Return (X, Y) of the center of cell containing provided text 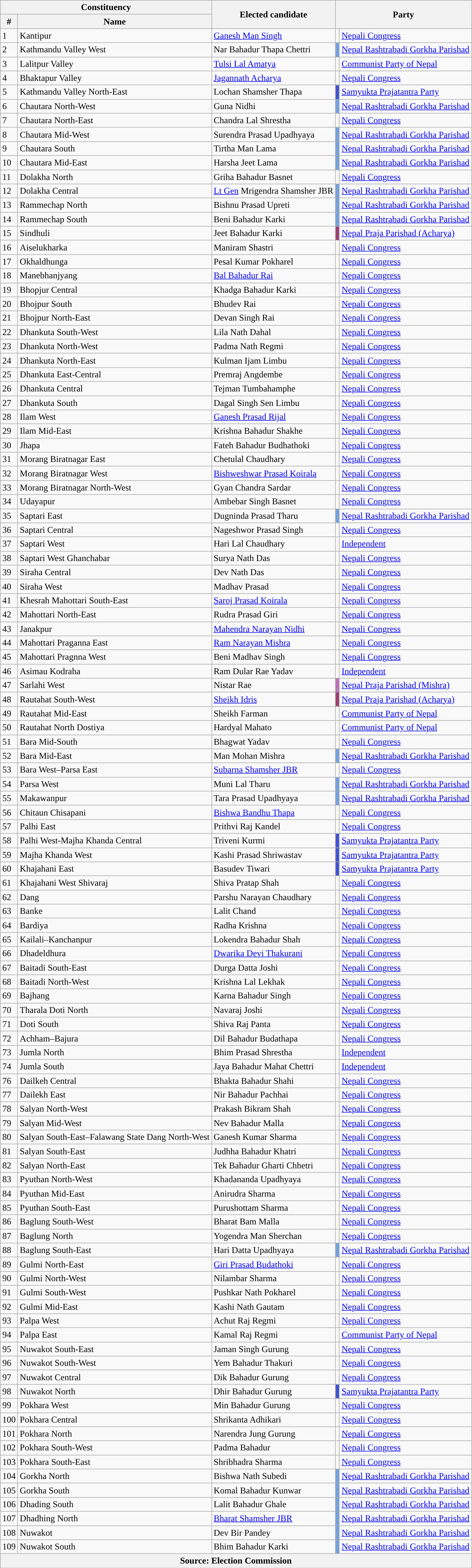
53 (9, 770)
59 (9, 854)
Ganesh Man Singh (273, 36)
Bhaktapur Valley (115, 78)
Dhankuta South (115, 403)
Dev Nath Das (273, 572)
Pokhara South-West (115, 1448)
Nilambar Sharma (273, 1278)
17 (9, 262)
Khadga Bahadur Karki (273, 290)
Dhir Bahadur Gurung (273, 1391)
70 (9, 1010)
74 (9, 1066)
73 (9, 1052)
97 (9, 1377)
Dhankuta Central (115, 388)
Hari Lal Chaudhary (273, 544)
Salyan North-East (115, 1165)
Ilam Mid-East (115, 431)
Chautara South (115, 148)
Lalit Chand (273, 911)
93 (9, 1321)
Lokendra Bahadur Shah (273, 939)
Tara Prasad Upadhyaya (273, 798)
33 (9, 488)
Gorkha South (115, 1490)
Rautahat Mid-East (115, 714)
88 (9, 1250)
Triveni Kurmi (273, 840)
Jagannath Acharya (273, 78)
Name (115, 22)
60 (9, 869)
92 (9, 1306)
Chautara Mid-West (115, 134)
Jeet Bahadur Karki (273, 233)
Komal Bahadur Kunwar (273, 1490)
Man Mohan Mishra (273, 756)
Dhankuta North-East (115, 360)
Salyan Mid-West (115, 1123)
40 (9, 586)
Jaman Singh Gurung (273, 1349)
19 (9, 290)
Mahottari North-East (115, 614)
Dhadhing North (115, 1518)
Pyuthan North-West (115, 1180)
Dailkeh Central (115, 1081)
16 (9, 247)
Morang Biratnagar West (115, 473)
Chautara Mid-East (115, 163)
Padma Bahadur (273, 1448)
Bishweshwar Prasad Koirala (273, 473)
Bara West–Parsa East (115, 770)
Bhagwat Yadav (273, 742)
Saptari Central (115, 530)
Dolakha North (115, 177)
Source: Election Commission (236, 1561)
Basudev Tiwari (273, 869)
45 (9, 657)
Yem Bahadur Thakuri (273, 1363)
85 (9, 1208)
31 (9, 459)
Constituency (106, 7)
Sheikh Farman (273, 714)
Majha Khanda West (115, 854)
Nuwakot South-East (115, 1349)
Nepal Praja Parishad (Mishra) (406, 685)
100 (9, 1420)
Palpa West (115, 1321)
Prakash Bikram Shah (273, 1109)
Salyan North-West (115, 1109)
Chetulal Chaudhary (273, 459)
99 (9, 1405)
Kamal Raj Regmi (273, 1335)
44 (9, 643)
Achut Raj Regmi (273, 1321)
76 (9, 1081)
14 (9, 219)
106 (9, 1504)
Kathmandu Valley North-East (115, 92)
36 (9, 530)
Pyuthan Mid-East (115, 1194)
109 (9, 1547)
Parshu Narayan Chaudhary (273, 897)
Doti South (115, 1024)
80 (9, 1137)
Shribhadra Sharma (273, 1462)
Rautahat South-West (115, 699)
Beni Bahadur Karki (273, 219)
Dolakha Central (115, 191)
Pesal Kumar Pokharel (273, 262)
Nistar Rae (273, 685)
20 (9, 304)
Khajahani East (115, 869)
Saptari West (115, 544)
5 (9, 92)
Dik Bahadur Gurung (273, 1377)
Okhaldhunga (115, 262)
77 (9, 1095)
Dhadeldhura (115, 954)
Beni Madhav Singh (273, 657)
104 (9, 1476)
Gulmi South-West (115, 1292)
Durga Datta Joshi (273, 968)
Kathmandu Valley West (115, 50)
Kulman Ijam Limbu (273, 360)
Chitaun Chisapani (115, 812)
Palhi East (115, 826)
103 (9, 1462)
91 (9, 1292)
61 (9, 883)
Dhading South (115, 1504)
Gulmi Mid-East (115, 1306)
Rammechap South (115, 219)
90 (9, 1278)
Bishwa Bandhu Thapa (273, 812)
6 (9, 106)
Dhankuta East-Central (115, 374)
Ambebar Singh Basnet (273, 502)
Mahottari Praganna East (115, 643)
35 (9, 516)
28 (9, 417)
102 (9, 1448)
Sarlahi West (115, 685)
Morang Biratnagar East (115, 459)
Kashi Nath Gautam (273, 1306)
4 (9, 78)
37 (9, 544)
Ganesh Kumar Sharma (273, 1137)
Pokhara South-East (115, 1462)
41 (9, 600)
62 (9, 897)
56 (9, 812)
Yogendra Man Sherchan (273, 1236)
71 (9, 1024)
Nuwakot South-West (115, 1363)
78 (9, 1109)
Elected candidate (273, 14)
Radha Krishna (273, 925)
Griha Bahadur Basnet (273, 177)
Asimau Kodraha (115, 671)
Guna Nidhi (273, 106)
Dev Bir Pandey (273, 1533)
Palpa East (115, 1335)
22 (9, 332)
Surendra Prasad Upadhyaya (273, 134)
83 (9, 1180)
Party (404, 14)
Siraha West (115, 586)
Gorkha North (115, 1476)
Devan Singh Rai (273, 318)
15 (9, 233)
Bhopjur Central (115, 290)
1 (9, 36)
Ram Dular Rae Yadav (273, 671)
Sheikh Idris (273, 699)
47 (9, 685)
Narendra Jung Gurung (273, 1434)
Saptari West Ghanchabar (115, 558)
Hari Datta Upadhyaya (273, 1250)
2 (9, 50)
Bara Mid-South (115, 742)
Khadananda Upadhyaya (273, 1180)
Lochan Shamsher Thapa (273, 92)
Rammechap North (115, 205)
Lalit Bahadur Ghale (273, 1504)
Rautahat North Dostiya (115, 728)
66 (9, 954)
Bhojpur South (115, 304)
Udayapur (115, 502)
Shiva Pratap Shah (273, 883)
Subarna Shamsher JBR (273, 770)
Nuwakot North (115, 1391)
25 (9, 374)
Khesrah Mahottari South-East (115, 600)
101 (9, 1434)
48 (9, 699)
Giri Prasad Budathoki (273, 1264)
46 (9, 671)
Prithvi Raj Kandel (273, 826)
Nuwakot (115, 1533)
Nuwakot South (115, 1547)
Dugninda Prasad Tharu (273, 516)
Ram Narayan Mishra (273, 643)
79 (9, 1123)
Dagal Singh Sen Limbu (273, 403)
Anirudra Sharma (273, 1194)
Baglung North (115, 1236)
Bharat Shamsher JBR (273, 1518)
Mahendra Narayan Nidhi (273, 629)
Kashi Prasad Shriwastav (273, 854)
30 (9, 445)
Janakpur (115, 629)
Bajhang (115, 996)
65 (9, 939)
Salyan South-East (115, 1151)
Madhav Prasad (273, 586)
Hardyal Mahato (273, 728)
52 (9, 756)
24 (9, 360)
Morang Biratnagar North-West (115, 488)
Maniram Shastri (273, 247)
Makawanpur (115, 798)
34 (9, 502)
50 (9, 728)
63 (9, 911)
Lila Nath Dahal (273, 332)
51 (9, 742)
Bharat Bam Malla (273, 1222)
Padma Nath Regmi (273, 346)
Bhudev Rai (273, 304)
Banke (115, 911)
Rudra Prasad Giri (273, 614)
43 (9, 629)
Manebhanjyang (115, 276)
39 (9, 572)
Gulmi North-West (115, 1278)
49 (9, 714)
7 (9, 120)
Jumla North (115, 1052)
Ganesh Prasad Rijal (273, 417)
Sindhuli (115, 233)
95 (9, 1349)
Aiselukharka (115, 247)
29 (9, 431)
Shrikanta Adhikari (273, 1420)
Muni Lal Tharu (273, 784)
23 (9, 346)
Saroj Prasad Koirala (273, 600)
10 (9, 163)
Bhim Bahadur Karki (273, 1547)
Baitadi South-East (115, 968)
Fateh Bahadur Budhathoki (273, 445)
Nev Bahadur Malla (273, 1123)
Chandra Lal Shrestha (273, 120)
Nir Bahadur Pachhai (273, 1095)
Dil Bahadur Budathapa (273, 1038)
Chautara North-East (115, 120)
Baglung South-West (115, 1222)
Bhojpur North-East (115, 318)
Palhi West-Majha Khanda Central (115, 840)
Min Bahadur Gurung (273, 1405)
108 (9, 1533)
Achham–Bajura (115, 1038)
Lt Gen Mrigendra Shamsher JBR (273, 191)
105 (9, 1490)
Krishna Bahadur Shakhe (273, 431)
98 (9, 1391)
21 (9, 318)
Khajahani West Shivaraj (115, 883)
13 (9, 205)
Salyan South-East–Falawang State Dang North-West (115, 1137)
Pokhara North (115, 1434)
Mahottari Pragnna West (115, 657)
Premraj Angdembe (273, 374)
Tek Bahadur Gharti Chhetri (273, 1165)
Tulsi Lal Amatya (273, 64)
54 (9, 784)
Harsha Jeet Lama (273, 163)
9 (9, 148)
26 (9, 388)
Dhankuta South-West (115, 332)
55 (9, 798)
Nageshwor Prasad Singh (273, 530)
Bishwa Nath Subedi (273, 1476)
Pokhara West (115, 1405)
42 (9, 614)
Siraha Central (115, 572)
Bara Mid-East (115, 756)
Tejman Tumbahamphe (273, 388)
64 (9, 925)
94 (9, 1335)
67 (9, 968)
Pushkar Nath Pokharel (273, 1292)
Parsa West (115, 784)
38 (9, 558)
107 (9, 1518)
32 (9, 473)
Tharala Doti North (115, 1010)
82 (9, 1165)
68 (9, 982)
Krishna Lal Lekhak (273, 982)
Baitadi North-West (115, 982)
Kailali–Kanchanpur (115, 939)
89 (9, 1264)
Jhapa (115, 445)
Bhim Prasad Shrestha (273, 1052)
Bal Bahadur Rai (273, 276)
Bhakta Bahadur Shahi (273, 1081)
Baglung South-East (115, 1250)
8 (9, 134)
Bardiya (115, 925)
Dang (115, 897)
81 (9, 1151)
Kantipur (115, 36)
57 (9, 826)
Pokhara Central (115, 1420)
Gulmi North-East (115, 1264)
Tirtha Man Lama (273, 148)
Navaraj Joshi (273, 1010)
Saptari East (115, 516)
Bishnu Prasad Upreti (273, 205)
Jumla South (115, 1066)
12 (9, 191)
Shiva Raj Panta (273, 1024)
72 (9, 1038)
3 (9, 64)
87 (9, 1236)
Dailekh East (115, 1095)
Purushottam Sharma (273, 1208)
27 (9, 403)
Pyuthan South-East (115, 1208)
Surya Nath Das (273, 558)
Chautara North-West (115, 106)
84 (9, 1194)
Jaya Bahadur Mahat Chettri (273, 1066)
69 (9, 996)
Karna Bahadur Singh (273, 996)
Gyan Chandra Sardar (273, 488)
Lalitpur Valley (115, 64)
Dhankuta North-West (115, 346)
Nar Bahadur Thapa Chettri (273, 50)
18 (9, 276)
Nuwakot Central (115, 1377)
11 (9, 177)
86 (9, 1222)
# (9, 22)
Dwarika Devi Thakurani (273, 954)
Judhha Bahadur Khatri (273, 1151)
96 (9, 1363)
Ilam West (115, 417)
58 (9, 840)
